Locate the cell with the specified text and output its (X, Y) center coordinate. 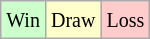
Win (24, 20)
Loss (126, 20)
Draw (72, 20)
